Detect which cell encompasses the target text, then output its [X, Y] center coordinate. 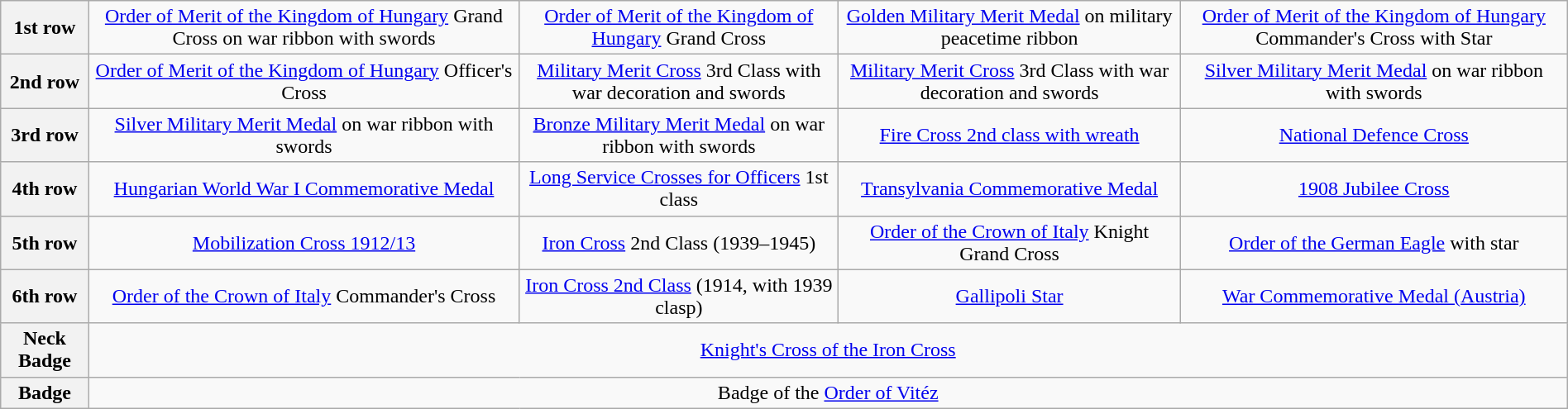
Order of Merit of the Kingdom of Hungary Officer's Cross [304, 81]
6th row [45, 296]
Knight's Cross of the Iron Cross [828, 350]
1908 Jubilee Cross [1374, 188]
Order of the Crown of Italy Commander's Cross [304, 296]
Order of the German Eagle with star [1374, 243]
Mobilization Cross 1912/13 [304, 243]
Long Service Crosses for Officers 1st class [679, 188]
2nd row [45, 81]
Order of Merit of the Kingdom of Hungary Grand Cross on war ribbon with swords [304, 28]
Golden Military Merit Medal on military peacetime ribbon [1010, 28]
Transylvania Commemorative Medal [1010, 188]
4th row [45, 188]
Order of Merit of the Kingdom of Hungary Commander's Cross with Star [1374, 28]
Neck Badge [45, 350]
Gallipoli Star [1010, 296]
Iron Cross 2nd Class (1914, with 1939 clasp) [679, 296]
3rd row [45, 136]
Iron Cross 2nd Class (1939–1945) [679, 243]
Fire Cross 2nd class with wreath [1010, 136]
Order of the Crown of Italy Knight Grand Cross [1010, 243]
War Commemorative Medal (Austria) [1374, 296]
National Defence Cross [1374, 136]
Hungarian World War I Commemorative Medal [304, 188]
Badge [45, 392]
Order of Merit of the Kingdom of Hungary Grand Cross [679, 28]
5th row [45, 243]
Badge of the Order of Vitéz [828, 392]
1st row [45, 28]
Bronze Military Merit Medal on war ribbon with swords [679, 136]
